Locate the cell with the specified text and output its [x, y] center coordinate. 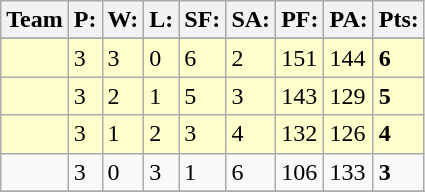
L: [162, 20]
Pts: [398, 20]
SA: [251, 20]
PF: [300, 20]
Team [35, 20]
P: [85, 20]
106 [300, 172]
W: [123, 20]
PA: [348, 20]
132 [300, 134]
133 [348, 172]
SF: [202, 20]
143 [300, 96]
144 [348, 58]
126 [348, 134]
129 [348, 96]
151 [300, 58]
